Provide the [x, y] coordinate of the cell's center where the given text is located.  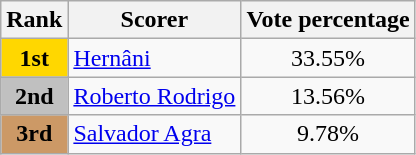
2nd [34, 96]
Roberto Rodrigo [154, 96]
Salvador Agra [154, 134]
1st [34, 58]
9.78% [328, 134]
Scorer [154, 20]
33.55% [328, 58]
Vote percentage [328, 20]
Hernâni [154, 58]
Rank [34, 20]
13.56% [328, 96]
3rd [34, 134]
